Identify which cell holds the provided text, then report its [x, y] central coordinate. 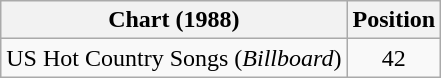
Position [394, 20]
US Hot Country Songs (Billboard) [174, 58]
42 [394, 58]
Chart (1988) [174, 20]
